Extract the [x, y] coordinate from the center of the cell holding the provided text.  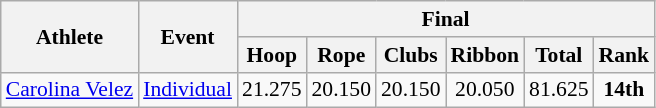
Individual [188, 90]
Ribbon [486, 55]
Clubs [410, 55]
Rank [624, 55]
Hoop [272, 55]
Rope [342, 55]
21.275 [272, 90]
81.625 [558, 90]
Total [558, 55]
Event [188, 36]
Athlete [70, 36]
Carolina Velez [70, 90]
Final [446, 19]
14th [624, 90]
20.050 [486, 90]
